For the text-containing cell, return its midpoint in [x, y] coordinate format. 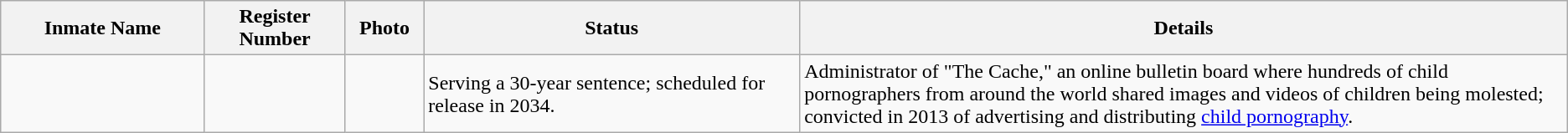
Status [611, 28]
Inmate Name [102, 28]
Register Number [275, 28]
Photo [384, 28]
Serving a 30-year sentence; scheduled for release in 2034. [611, 94]
Details [1184, 28]
